Extract the [x, y] coordinate from the center of the cell holding the provided text.  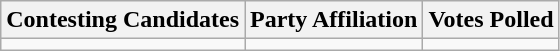
Party Affiliation [334, 20]
Contesting Candidates [123, 20]
Votes Polled [491, 20]
